Extract the (X, Y) coordinate from the center of the cell holding the provided text.  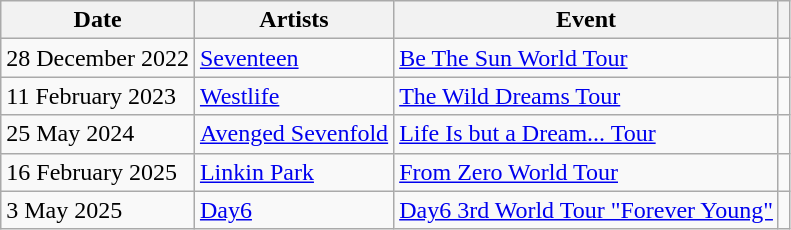
Artists (294, 20)
From Zero World Tour (586, 172)
The Wild Dreams Tour (586, 96)
25 May 2024 (98, 134)
Westlife (294, 96)
Avenged Sevenfold (294, 134)
16 February 2025 (98, 172)
Date (98, 20)
Day6 3rd World Tour "Forever Young" (586, 210)
Seventeen (294, 58)
Day6 (294, 210)
Life Is but a Dream... Tour (586, 134)
11 February 2023 (98, 96)
3 May 2025 (98, 210)
Be The Sun World Tour (586, 58)
28 December 2022 (98, 58)
Linkin Park (294, 172)
Event (586, 20)
